Find where the given text appears and provide that cell's center as (x, y) coordinate. 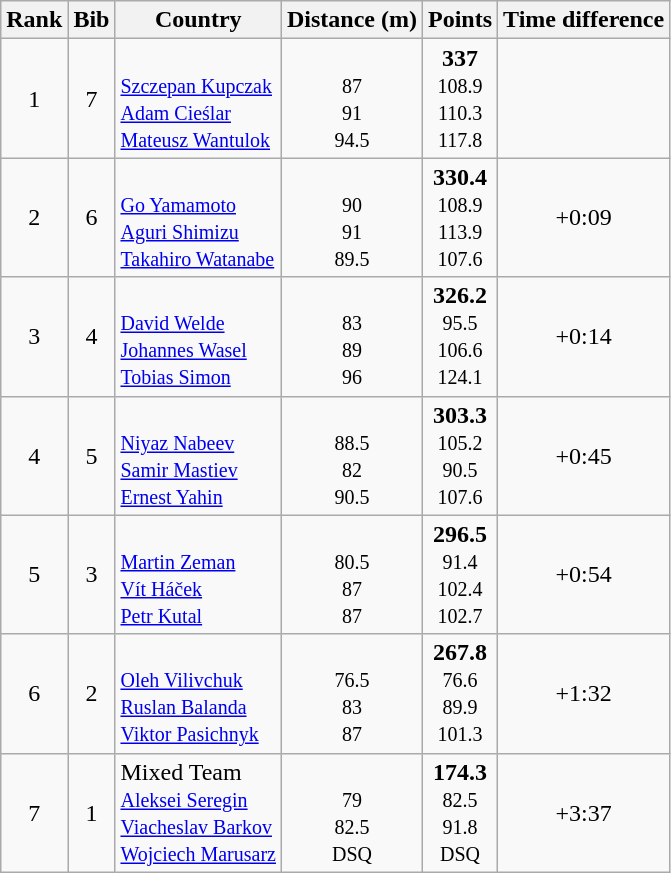
909189.5 (352, 218)
+0:45 (584, 456)
174.382.591.8DSQ (460, 812)
337108.9110.3117.8 (460, 98)
326.295.5106.6124.1 (460, 336)
296.591.4102.4102.7 (460, 574)
Martin ZemanVít HáčekPetr Kutal (198, 574)
Go YamamotoAguri ShimizuTakahiro Watanabe (198, 218)
Oleh VilivchukRuslan BalandaViktor Pasichnyk (198, 694)
88.58290.5 (352, 456)
Distance (m) (352, 20)
838996 (352, 336)
+0:09 (584, 218)
+1:32 (584, 694)
330.4108.9113.9107.6 (460, 218)
Rank (34, 20)
Niyaz NabeevSamir MastievErnest Yahin (198, 456)
Szczepan KupczakAdam CieślarMateusz Wantulok (198, 98)
7982.5DSQ (352, 812)
267.876.689.9101.3 (460, 694)
+3:37 (584, 812)
879194.5 (352, 98)
Mixed TeamAleksei SereginViacheslav BarkovWojciech Marusarz (198, 812)
80.58787 (352, 574)
Bib (92, 20)
303.3105.290.5107.6 (460, 456)
Country (198, 20)
David WeldeJohannes WaselTobias Simon (198, 336)
76.58387 (352, 694)
Time difference (584, 20)
Points (460, 20)
+0:14 (584, 336)
+0:54 (584, 574)
